For the text-containing cell, return its midpoint in (x, y) coordinate format. 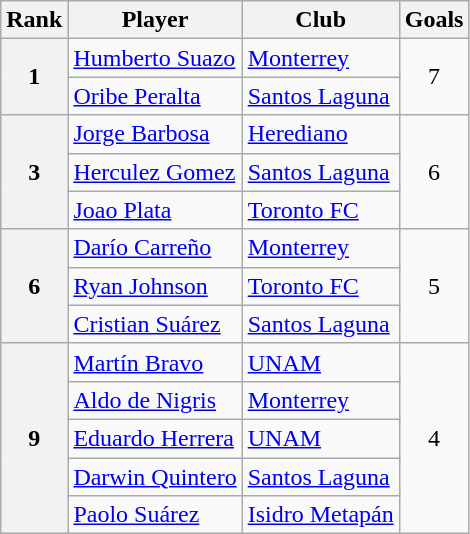
Jorge Barbosa (155, 134)
9 (34, 438)
1 (34, 77)
4 (434, 438)
Joao Plata (155, 210)
Club (320, 20)
Player (155, 20)
Herculez Gomez (155, 172)
Paolo Suárez (155, 515)
Martín Bravo (155, 362)
Darwin Quintero (155, 477)
5 (434, 286)
Rank (34, 20)
Ryan Johnson (155, 286)
Herediano (320, 134)
Oribe Peralta (155, 96)
Darío Carreño (155, 248)
Cristian Suárez (155, 324)
Eduardo Herrera (155, 438)
Goals (434, 20)
Aldo de Nigris (155, 400)
7 (434, 77)
Humberto Suazo (155, 58)
Isidro Metapán (320, 515)
3 (34, 172)
